Identify which cell holds the provided text, then report its [x, y] central coordinate. 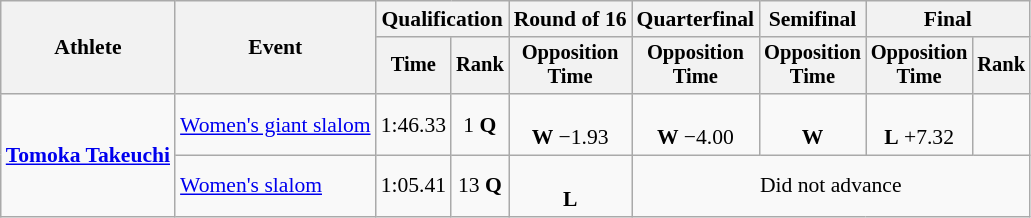
L [570, 186]
Round of 16 [570, 19]
Quarterfinal [696, 19]
Women's giant slalom [276, 124]
Time [414, 66]
Tomoka Takeuchi [88, 155]
13 Q [480, 186]
Athlete [88, 48]
W [812, 124]
W −4.00 [696, 124]
1:05.41 [414, 186]
1 Q [480, 124]
Qualification [442, 19]
Final [948, 19]
Event [276, 48]
L +7.32 [920, 124]
Women's slalom [276, 186]
W −1.93 [570, 124]
Did not advance [831, 186]
Semifinal [812, 19]
1:46.33 [414, 124]
